Search for the cell housing the specified text and yield its [X, Y] center coordinate. 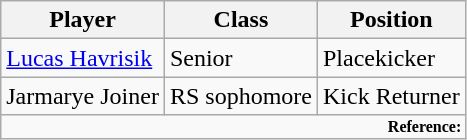
Placekicker [391, 58]
Lucas Havrisik [83, 58]
Position [391, 20]
Jarmarye Joiner [83, 96]
Player [83, 20]
Kick Returner [391, 96]
Senior [240, 58]
Class [240, 20]
RS sophomore [240, 96]
Reference: [233, 127]
